From the cell containing the given text, extract its center point as [X, Y] coordinate. 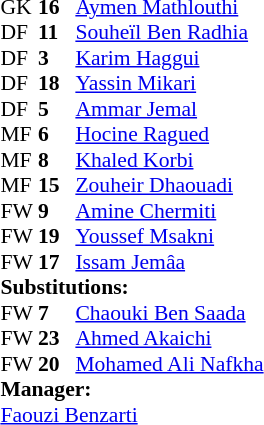
Ahmed Akaichi [169, 339]
3 [57, 58]
Amine Chermiti [169, 211]
7 [57, 313]
11 [57, 33]
Issam Jemâa [169, 262]
6 [57, 135]
19 [57, 237]
Karim Haggui [169, 58]
20 [57, 364]
23 [57, 339]
5 [57, 109]
Souheïl Ben Radhia [169, 33]
Zouheir Dhaouadi [169, 185]
9 [57, 211]
Mohamed Ali Nafkha [169, 364]
18 [57, 83]
17 [57, 262]
Khaled Korbi [169, 160]
Chaouki Ben Saada [169, 313]
8 [57, 160]
Ammar Jemal [169, 109]
15 [57, 185]
Substitutions: [132, 287]
Youssef Msakni [169, 237]
Yassin Mikari [169, 83]
Hocine Ragued [169, 135]
Manager: [132, 389]
